Return [x, y] of the center of cell containing provided text 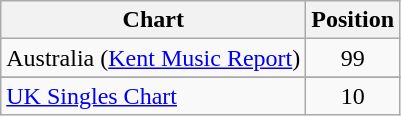
99 [353, 58]
Chart [154, 20]
10 [353, 96]
Position [353, 20]
UK Singles Chart [154, 96]
Australia (Kent Music Report) [154, 58]
